Return [x, y] of the center of cell containing provided text 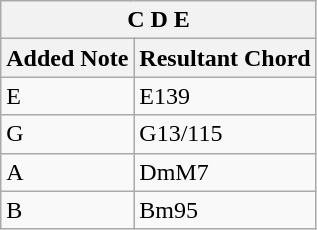
A [68, 172]
Resultant Chord [225, 58]
E139 [225, 96]
B [68, 210]
E [68, 96]
G [68, 134]
DmM7 [225, 172]
C D E [158, 20]
Bm95 [225, 210]
Added Note [68, 58]
G13/115 [225, 134]
